Return the (X, Y) coordinate for the center point of the cell that contains the specified text.  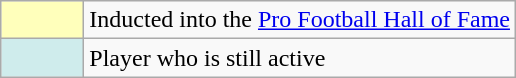
Player who is still active (300, 58)
Inducted into the Pro Football Hall of Fame (300, 20)
